Provide the [X, Y] coordinate of the cell's center where the given text is located.  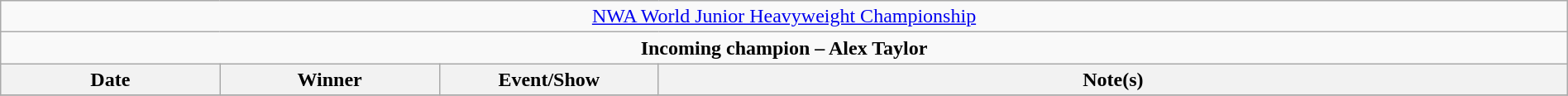
Date [111, 79]
Event/Show [549, 79]
Note(s) [1113, 79]
NWA World Junior Heavyweight Championship [784, 17]
Incoming champion – Alex Taylor [784, 48]
Winner [329, 79]
